Identify which cell holds the provided text, then report its [x, y] central coordinate. 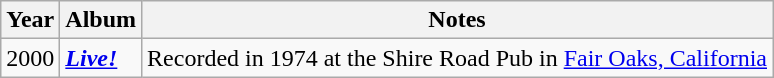
2000 [30, 58]
Live! [101, 58]
Year [30, 20]
Album [101, 20]
Notes [458, 20]
Recorded in 1974 at the Shire Road Pub in Fair Oaks, California [458, 58]
